From the cell containing the given text, extract its center point as (X, Y) coordinate. 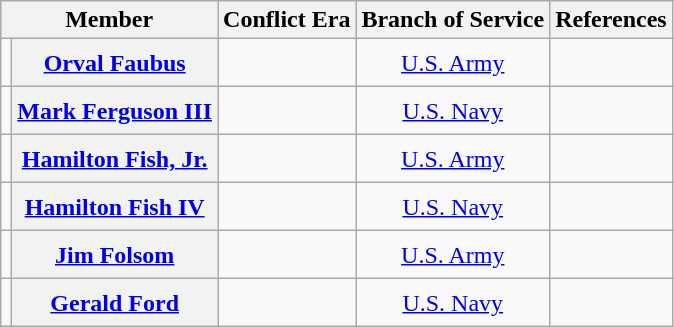
Mark Ferguson III (115, 111)
Orval Faubus (115, 63)
References (612, 20)
Member (110, 20)
Gerald Ford (115, 303)
Conflict Era (287, 20)
Hamilton Fish IV (115, 207)
Branch of Service (453, 20)
Hamilton Fish, Jr. (115, 159)
Jim Folsom (115, 255)
